Provide the (x, y) coordinate of the cell's center where the given text is located.  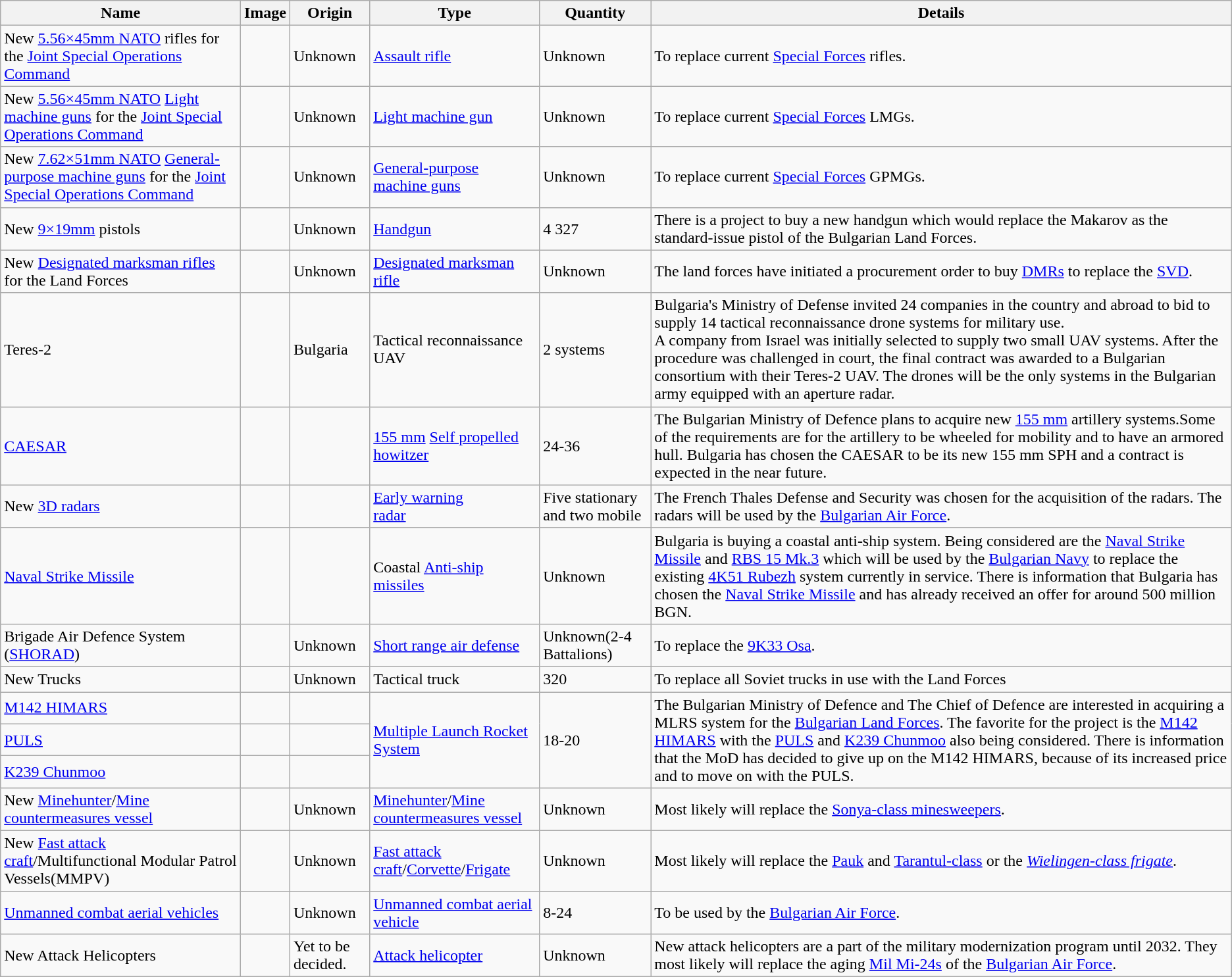
Most likely will replace the Pauk and Tarantul-class or the Wielingen-class frigate. (941, 861)
New 3D radars (121, 507)
CAESAR (121, 446)
M142 HIMARS (121, 708)
There is a project to buy a new handgun which would replace the Makarov as the standard-issue pistol of the Bulgarian Land Forces. (941, 229)
To replace current Special Forces LMGs. (941, 116)
To be used by the Bulgarian Air Force. (941, 913)
320 (595, 679)
Multiple Launch Rocket System (455, 740)
Handgun (455, 229)
General-purpose machine guns (455, 177)
2 systems (595, 350)
New Trucks (121, 679)
Unmanned combat aerial vehicle (455, 913)
Details (941, 13)
To replace current Special Forces GPMGs. (941, 177)
Origin (329, 13)
Attack helicopter (455, 955)
18-20 (595, 740)
Naval Strike Missile (121, 576)
Image (265, 13)
Designated marksman rifle (455, 271)
To replace current Special Forces rifles. (941, 56)
Most likely will replace the Sonya-class minesweepers. (941, 809)
Short range air defense (455, 645)
New 5.56×45mm NATO Light machine guns for the Joint Special Operations Command (121, 116)
New Attack Helicopters (121, 955)
24-36 (595, 446)
Yet to be decided. (329, 955)
Coastal Anti-ship missiles (455, 576)
Bulgaria (329, 350)
New Fast attack craft/Multifunctional Modular Patrol Vessels(MMPV) (121, 861)
PULS (121, 739)
Fast attack craft/Corvette/Frigate (455, 861)
K239 Chunmoo (121, 772)
4 327 (595, 229)
Light machine gun (455, 116)
New 5.56×45mm NATO rifles for the Joint Special Operations Command (121, 56)
The land forces have initiated a procurement order to buy DMRs to replace the SVD. (941, 271)
To replace all Soviet trucks in use with the Land Forces (941, 679)
Five stationary and two mobile (595, 507)
New 7.62×51mm NATO General-purpose machine guns for the Joint Special Operations Command (121, 177)
Tactical reconnaissance UAV (455, 350)
Teres-2 (121, 350)
Unknown(2-4 Battalions) (595, 645)
New 9×19mm pistols (121, 229)
Minehunter/Mine countermeasures vessel (455, 809)
The French Thales Defense and Security was chosen for the acquisition of the radars. The radars will be used by the Bulgarian Air Force. (941, 507)
155 mm Self propelled howitzer (455, 446)
Early warningradar (455, 507)
Name (121, 13)
Brigade Air Defence System (SHORAD) (121, 645)
Assault rifle (455, 56)
Quantity (595, 13)
New Designated marksman rifles for the Land Forces (121, 271)
To replace the 9K33 Osa. (941, 645)
Type (455, 13)
New Minehunter/Mine countermeasures vessel (121, 809)
8-24 (595, 913)
Unmanned combat aerial vehicles (121, 913)
Tactical truck (455, 679)
